Return [X, Y] of the center of cell containing provided text 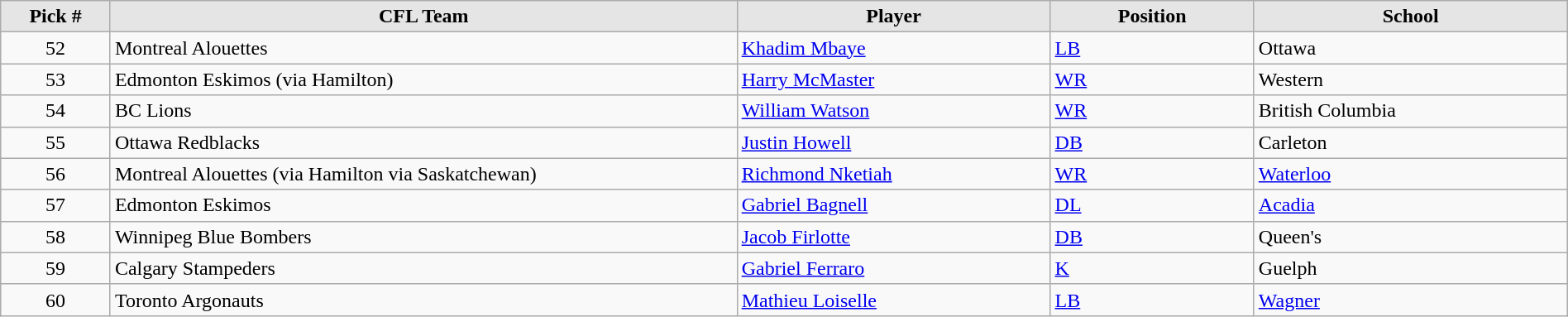
56 [56, 174]
Wagner [1411, 300]
53 [56, 79]
59 [56, 268]
Guelph [1411, 268]
Pick # [56, 17]
Toronto Argonauts [423, 300]
Montreal Alouettes (via Hamilton via Saskatchewan) [423, 174]
Queen's [1411, 237]
Mathieu Loiselle [893, 300]
Gabriel Ferraro [893, 268]
54 [56, 111]
BC Lions [423, 111]
Montreal Alouettes [423, 48]
57 [56, 205]
Khadim Mbaye [893, 48]
DL [1152, 205]
52 [56, 48]
Gabriel Bagnell [893, 205]
Winnipeg Blue Bombers [423, 237]
Jacob Firlotte [893, 237]
School [1411, 17]
CFL Team [423, 17]
Position [1152, 17]
Ottawa Redblacks [423, 142]
60 [56, 300]
Western [1411, 79]
British Columbia [1411, 111]
Edmonton Eskimos [423, 205]
Player [893, 17]
Richmond Nketiah [893, 174]
Harry McMaster [893, 79]
Carleton [1411, 142]
Acadia [1411, 205]
Ottawa [1411, 48]
58 [56, 237]
55 [56, 142]
Edmonton Eskimos (via Hamilton) [423, 79]
William Watson [893, 111]
Calgary Stampeders [423, 268]
Waterloo [1411, 174]
K [1152, 268]
Justin Howell [893, 142]
